Return the (x, y) coordinate for the center point of the cell that contains the specified text.  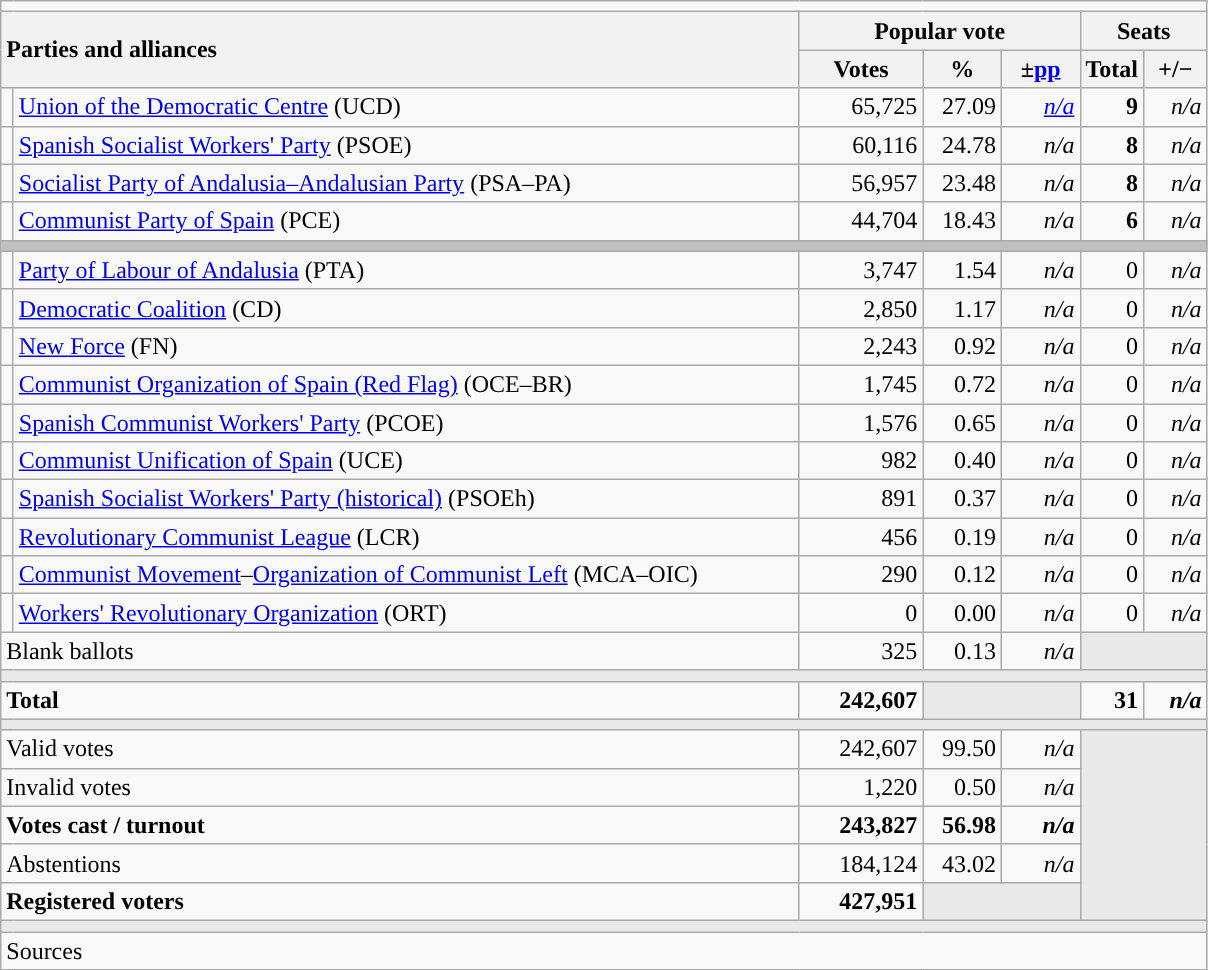
Workers' Revolutionary Organization (ORT) (406, 613)
Revolutionary Communist League (LCR) (406, 537)
Communist Unification of Spain (UCE) (406, 461)
31 (1112, 700)
1,220 (861, 787)
Votes cast / turnout (400, 825)
0.19 (962, 537)
0.50 (962, 787)
Communist Organization of Spain (Red Flag) (OCE–BR) (406, 384)
Spanish Communist Workers' Party (PCOE) (406, 423)
0.12 (962, 575)
1.17 (962, 308)
60,116 (861, 145)
% (962, 69)
Votes (861, 69)
27.09 (962, 107)
1,576 (861, 423)
456 (861, 537)
Abstentions (400, 863)
1,745 (861, 384)
Registered voters (400, 901)
Spanish Socialist Workers' Party (PSOE) (406, 145)
325 (861, 651)
Socialist Party of Andalusia–Andalusian Party (PSA–PA) (406, 183)
56,957 (861, 183)
0.13 (962, 651)
2,243 (861, 346)
0.65 (962, 423)
99.50 (962, 749)
0.92 (962, 346)
Party of Labour of Andalusia (PTA) (406, 270)
Invalid votes (400, 787)
Spanish Socialist Workers' Party (historical) (PSOEh) (406, 499)
Valid votes (400, 749)
0.72 (962, 384)
18.43 (962, 221)
Union of the Democratic Centre (UCD) (406, 107)
44,704 (861, 221)
Communist Movement–Organization of Communist Left (MCA–OIC) (406, 575)
Popular vote (940, 31)
New Force (FN) (406, 346)
24.78 (962, 145)
184,124 (861, 863)
1.54 (962, 270)
9 (1112, 107)
23.48 (962, 183)
43.02 (962, 863)
243,827 (861, 825)
2,850 (861, 308)
65,725 (861, 107)
891 (861, 499)
3,747 (861, 270)
Blank ballots (400, 651)
Seats (1144, 31)
982 (861, 461)
0.37 (962, 499)
56.98 (962, 825)
Parties and alliances (400, 50)
0.00 (962, 613)
6 (1112, 221)
0.40 (962, 461)
Democratic Coalition (CD) (406, 308)
±pp (1040, 69)
+/− (1176, 69)
Communist Party of Spain (PCE) (406, 221)
427,951 (861, 901)
Sources (604, 951)
290 (861, 575)
